Identify which cell holds the provided text, then report its (x, y) central coordinate. 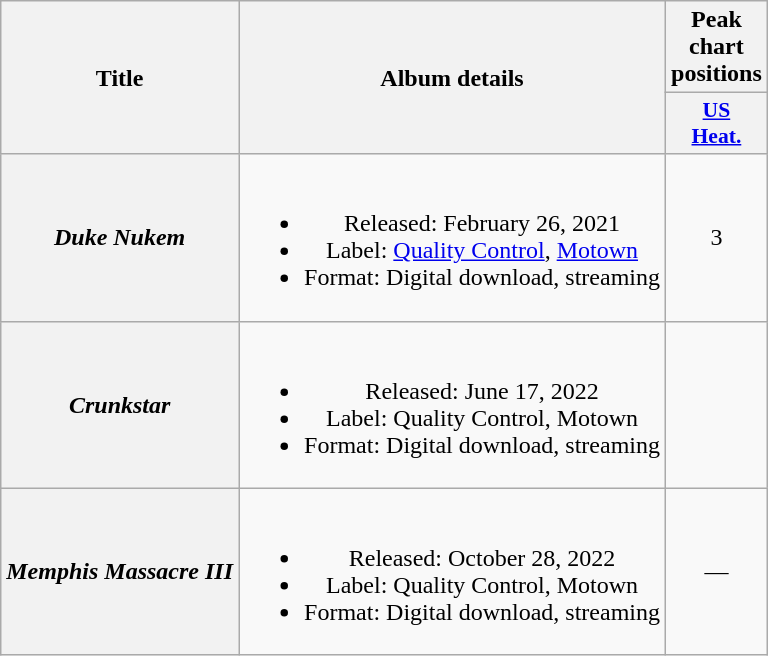
Crunkstar (120, 404)
Released: October 28, 2022Label: Quality Control, MotownFormat: Digital download, streaming (452, 572)
Released: February 26, 2021Label: Quality Control, MotownFormat: Digital download, streaming (452, 238)
Title (120, 78)
Memphis Massacre III (120, 572)
Album details (452, 78)
Duke Nukem (120, 238)
3 (717, 238)
USHeat. (717, 124)
Peak chart positions (717, 47)
— (717, 572)
Released: June 17, 2022Label: Quality Control, MotownFormat: Digital download, streaming (452, 404)
